For the text-containing cell, return its midpoint in (x, y) coordinate format. 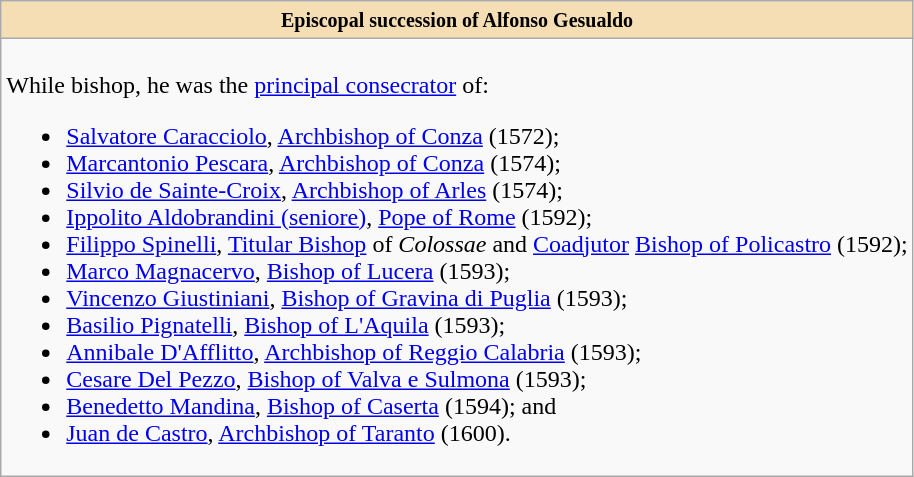
Episcopal succession of Alfonso Gesualdo (457, 20)
